Search for the cell housing the specified text and yield its (x, y) center coordinate. 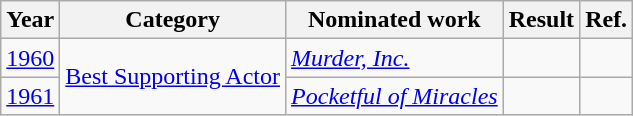
Nominated work (395, 20)
Ref. (606, 20)
Year (30, 20)
Murder, Inc. (395, 58)
1960 (30, 58)
Pocketful of Miracles (395, 96)
1961 (30, 96)
Category (173, 20)
Result (541, 20)
Best Supporting Actor (173, 77)
